Find where the given text appears and provide that cell's center as [X, Y] coordinate. 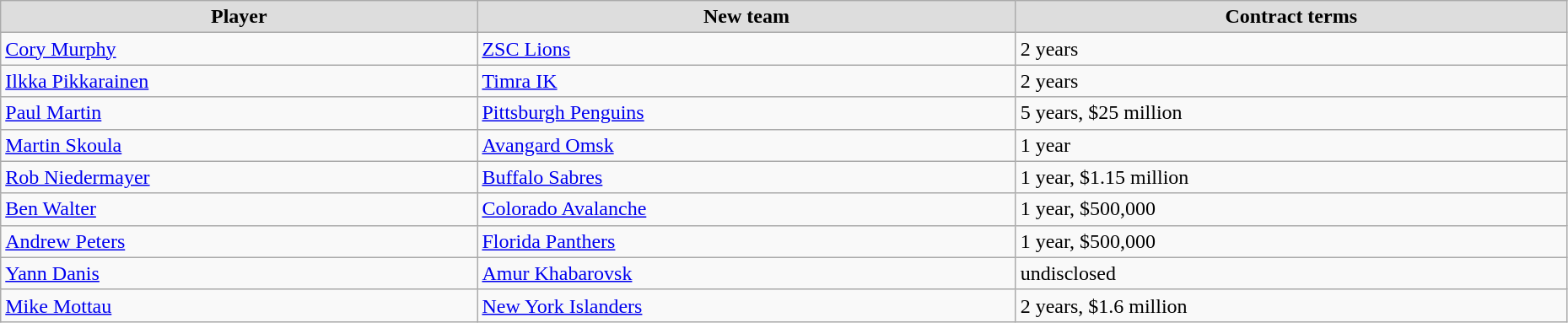
Mike Mottau [240, 305]
1 year [1291, 145]
Colorado Avalanche [746, 209]
New team [746, 17]
Contract terms [1291, 17]
Buffalo Sabres [746, 177]
Cory Murphy [240, 49]
1 year, $1.15 million [1291, 177]
Paul Martin [240, 113]
Timra IK [746, 81]
Martin Skoula [240, 145]
New York Islanders [746, 305]
Amur Khabarovsk [746, 273]
Florida Panthers [746, 241]
Ben Walter [240, 209]
Yann Danis [240, 273]
undisclosed [1291, 273]
Rob Niedermayer [240, 177]
ZSC Lions [746, 49]
Ilkka Pikkarainen [240, 81]
Andrew Peters [240, 241]
Avangard Omsk [746, 145]
2 years, $1.6 million [1291, 305]
5 years, $25 million [1291, 113]
Pittsburgh Penguins [746, 113]
Player [240, 17]
